For the text-containing cell, return its midpoint in [x, y] coordinate format. 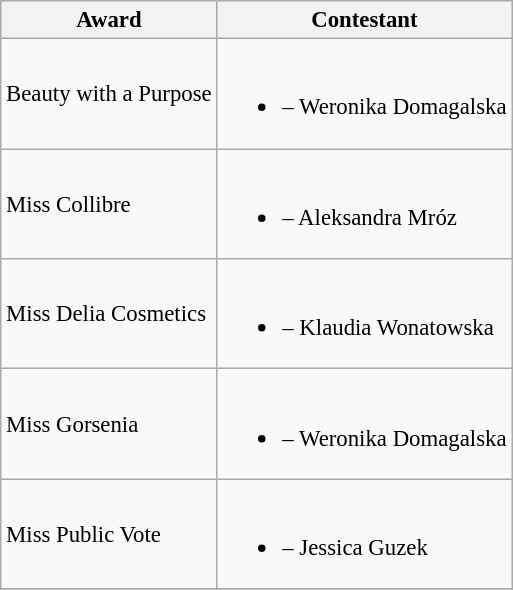
Contestant [364, 20]
Miss Delia Cosmetics [109, 314]
Miss Collibre [109, 204]
Miss Public Vote [109, 534]
– Jessica Guzek [364, 534]
Award [109, 20]
– Klaudia Wonatowska [364, 314]
Beauty with a Purpose [109, 94]
Miss Gorsenia [109, 424]
– Aleksandra Mróz [364, 204]
